Pinpoint the cell where the given text exists, returning its (x, y) midpoint coordinate. 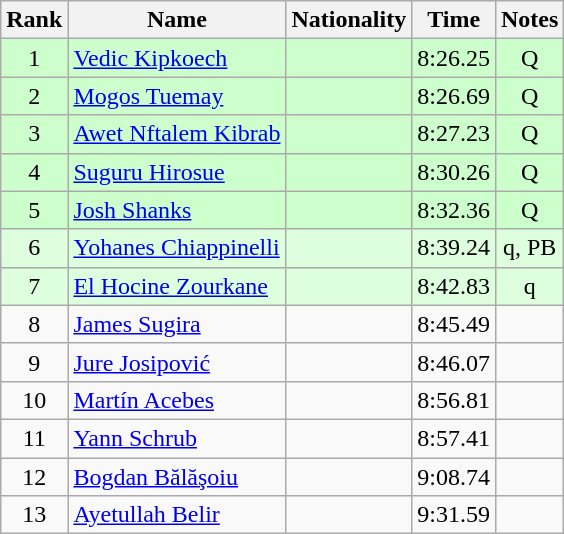
Yann Schrub (177, 438)
2 (34, 96)
13 (34, 515)
Suguru Hirosue (177, 172)
Bogdan Bălăşoiu (177, 477)
James Sugira (177, 324)
8:57.41 (454, 438)
8:56.81 (454, 400)
Name (177, 20)
10 (34, 400)
8:45.49 (454, 324)
Vedic Kipkoech (177, 58)
5 (34, 210)
Yohanes Chiappinelli (177, 248)
8:26.69 (454, 96)
8:30.26 (454, 172)
q (529, 286)
Ayetullah Belir (177, 515)
8 (34, 324)
8:39.24 (454, 248)
Rank (34, 20)
q, PB (529, 248)
7 (34, 286)
Jure Josipović (177, 362)
Time (454, 20)
3 (34, 134)
12 (34, 477)
4 (34, 172)
Josh Shanks (177, 210)
8:42.83 (454, 286)
Awet Nftalem Kibrab (177, 134)
9 (34, 362)
9:31.59 (454, 515)
El Hocine Zourkane (177, 286)
8:26.25 (454, 58)
Notes (529, 20)
Mogos Tuemay (177, 96)
8:27.23 (454, 134)
6 (34, 248)
11 (34, 438)
8:32.36 (454, 210)
1 (34, 58)
8:46.07 (454, 362)
Nationality (349, 20)
9:08.74 (454, 477)
Martín Acebes (177, 400)
